Detect which cell encompasses the target text, then output its (X, Y) center coordinate. 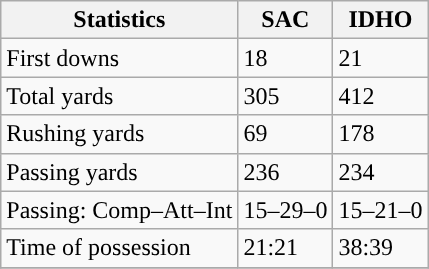
21:21 (286, 248)
First downs (120, 58)
15–21–0 (380, 210)
236 (286, 172)
21 (380, 58)
Statistics (120, 20)
178 (380, 134)
69 (286, 134)
Total yards (120, 96)
38:39 (380, 248)
Rushing yards (120, 134)
Passing: Comp–Att–Int (120, 210)
15–29–0 (286, 210)
Passing yards (120, 172)
Time of possession (120, 248)
234 (380, 172)
IDHO (380, 20)
305 (286, 96)
412 (380, 96)
SAC (286, 20)
18 (286, 58)
